Provide the (x, y) coordinate of the cell's center where the given text is located.  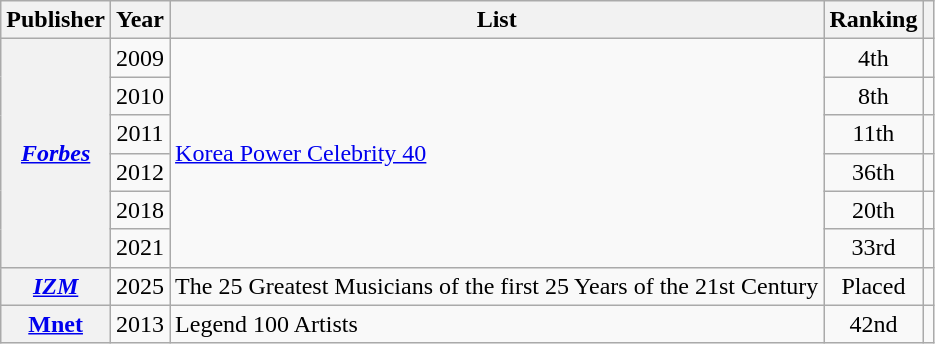
2009 (140, 58)
42nd (874, 324)
36th (874, 172)
Year (140, 20)
Publisher (56, 20)
11th (874, 134)
Korea Power Celebrity 40 (497, 153)
List (497, 20)
33rd (874, 248)
The 25 Greatest Musicians of the first 25 Years of the 21st Century (497, 286)
Ranking (874, 20)
2021 (140, 248)
Mnet (56, 324)
Placed (874, 286)
8th (874, 96)
2025 (140, 286)
Forbes (56, 153)
IZM (56, 286)
2011 (140, 134)
2013 (140, 324)
4th (874, 58)
2018 (140, 210)
2012 (140, 172)
2010 (140, 96)
Legend 100 Artists (497, 324)
20th (874, 210)
